Search for the cell housing the specified text and yield its [x, y] center coordinate. 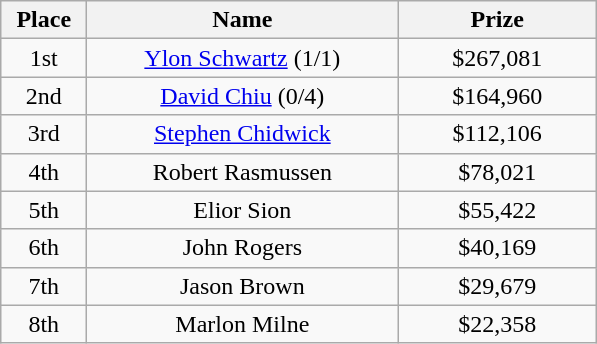
$55,422 [498, 210]
3rd [44, 134]
5th [44, 210]
Jason Brown [242, 286]
Marlon Milne [242, 324]
Stephen Chidwick [242, 134]
$164,960 [498, 96]
$267,081 [498, 58]
$78,021 [498, 172]
Prize [498, 20]
Robert Rasmussen [242, 172]
Elior Sion [242, 210]
8th [44, 324]
Ylon Schwartz (1/1) [242, 58]
6th [44, 248]
$112,106 [498, 134]
David Chiu (0/4) [242, 96]
7th [44, 286]
Name [242, 20]
$22,358 [498, 324]
$40,169 [498, 248]
1st [44, 58]
4th [44, 172]
Place [44, 20]
$29,679 [498, 286]
2nd [44, 96]
John Rogers [242, 248]
